Find where the given text appears and provide that cell's center as (x, y) coordinate. 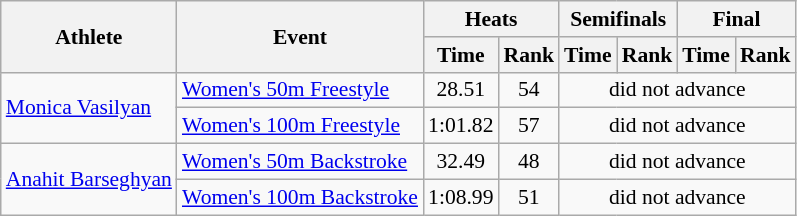
Heats (491, 19)
Anahit Barseghyan (89, 180)
Women's 100m Freestyle (300, 126)
28.51 (460, 90)
Women's 100m Backstroke (300, 197)
48 (530, 162)
Final (736, 19)
54 (530, 90)
32.49 (460, 162)
Monica Vasilyan (89, 108)
Athlete (89, 36)
Women's 50m Backstroke (300, 162)
Women's 50m Freestyle (300, 90)
1:08.99 (460, 197)
1:01.82 (460, 126)
Event (300, 36)
51 (530, 197)
57 (530, 126)
Semifinals (618, 19)
